Search for the cell housing the specified text and yield its [X, Y] center coordinate. 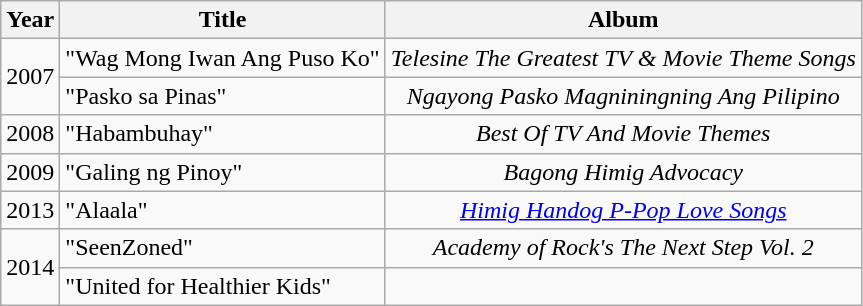
2009 [30, 172]
"Alaala" [222, 210]
2013 [30, 210]
"United for Healthier Kids" [222, 286]
"SeenZoned" [222, 248]
2007 [30, 77]
Title [222, 20]
"Habambuhay" [222, 134]
Ngayong Pasko Magniningning Ang Pilipino [623, 96]
Himig Handog P-Pop Love Songs [623, 210]
Year [30, 20]
Bagong Himig Advocacy [623, 172]
Telesine The Greatest TV & Movie Theme Songs [623, 58]
Album [623, 20]
Best Of TV And Movie Themes [623, 134]
2008 [30, 134]
"Wag Mong Iwan Ang Puso Ko" [222, 58]
Academy of Rock's The Next Step Vol. 2 [623, 248]
"Pasko sa Pinas" [222, 96]
"Galing ng Pinoy" [222, 172]
2014 [30, 267]
